Determine the [x, y] coordinate at the center of the cell enclosing the given text.  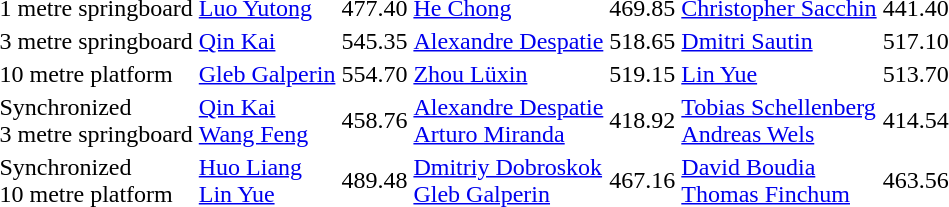
Alexandre Despatie [508, 41]
Zhou Lüxin [508, 74]
518.65 [642, 41]
554.70 [374, 74]
418.92 [642, 120]
Tobias SchellenbergAndreas Wels [779, 120]
Gleb Galperin [267, 74]
458.76 [374, 120]
Qin KaiWang Feng [267, 120]
Dmitri Sautin [779, 41]
Qin Kai [267, 41]
519.15 [642, 74]
545.35 [374, 41]
Alexandre DespatieArturo Miranda [508, 120]
Lin Yue [779, 74]
